Detect which cell encompasses the target text, then output its (x, y) center coordinate. 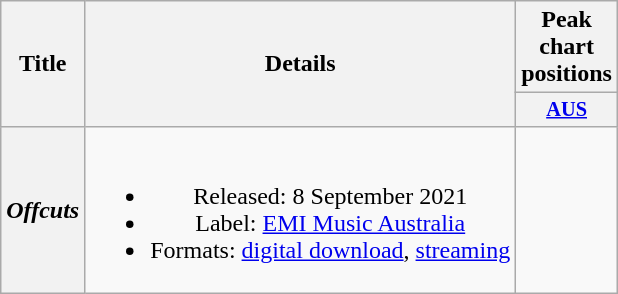
Released: 8 September 2021Label: EMI Music AustraliaFormats: digital download, streaming (300, 210)
Details (300, 64)
AUS (567, 110)
Peak chart positions (567, 47)
Offcuts (43, 210)
Title (43, 64)
